Capture the cell that displays the provided text and extract its (X, Y) central coordinate. 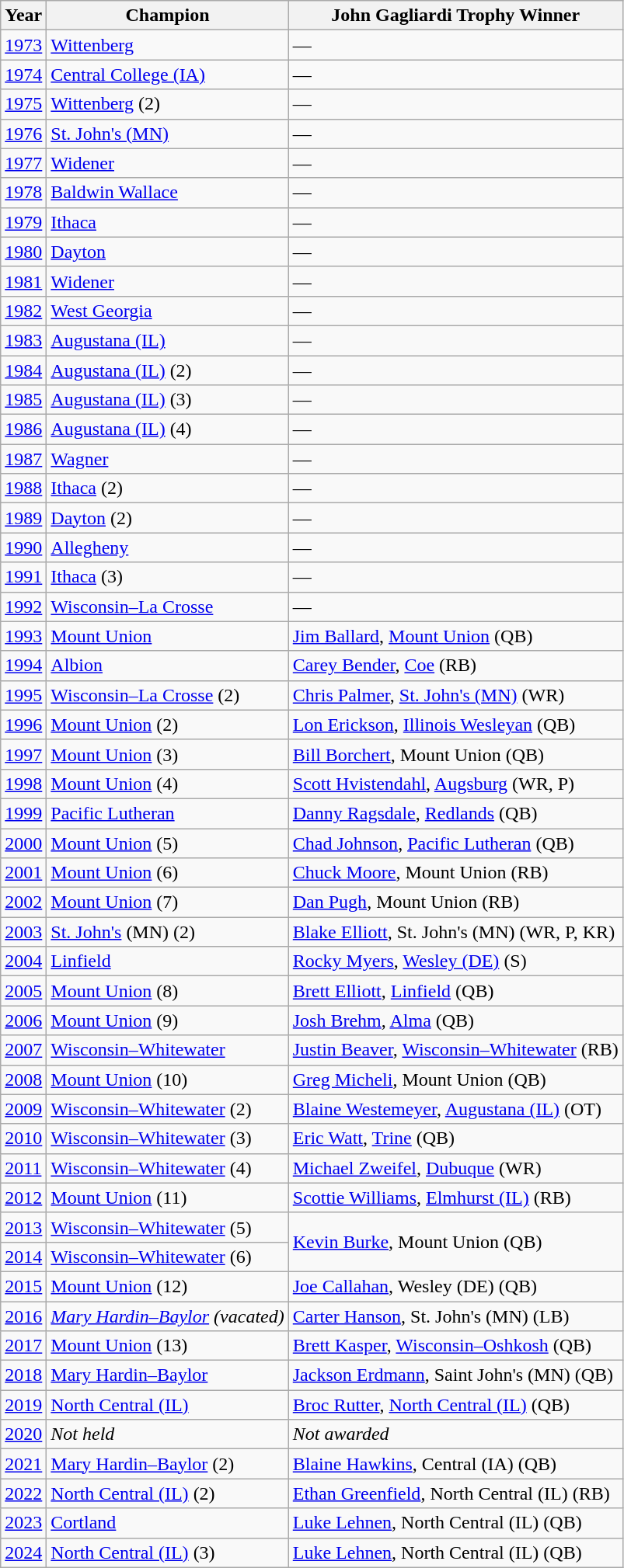
1992 (23, 607)
Year (23, 16)
Wisconsin–Whitewater (168, 1050)
Mount Union (6) (168, 873)
Carey Bender, Coe (RB) (455, 666)
Kevin Burke, Mount Union (QB) (455, 1242)
2002 (23, 902)
Augustana (IL) (4) (168, 429)
Pacific Lutheran (168, 813)
Wittenberg (2) (168, 104)
Mount Union (2) (168, 725)
Blaine Hawkins, Central (IA) (QB) (455, 1464)
1979 (23, 222)
North Central (IL) (168, 1405)
Jackson Erdmann, Saint John's (MN) (QB) (455, 1375)
1984 (23, 370)
Eric Watt, Trine (QB) (455, 1139)
Mount Union (3) (168, 754)
Greg Micheli, Mount Union (QB) (455, 1080)
Mount Union (11) (168, 1198)
1983 (23, 340)
Wisconsin–Whitewater (2) (168, 1109)
2014 (23, 1257)
Bill Borchert, Mount Union (QB) (455, 754)
2020 (23, 1434)
2007 (23, 1050)
2015 (23, 1286)
2004 (23, 961)
Not held (168, 1434)
2024 (23, 1552)
Albion (168, 666)
1993 (23, 636)
Wagner (168, 459)
1989 (23, 518)
Josh Brehm, Alma (QB) (455, 1020)
2021 (23, 1464)
Central College (IA) (168, 75)
2011 (23, 1168)
Dayton (2) (168, 518)
Lon Erickson, Illinois Wesleyan (QB) (455, 725)
Dan Pugh, Mount Union (RB) (455, 902)
2001 (23, 873)
Blaine Westemeyer, Augustana (IL) (OT) (455, 1109)
1974 (23, 75)
2010 (23, 1139)
Wittenberg (168, 45)
1994 (23, 666)
Augustana (IL) (2) (168, 370)
2009 (23, 1109)
Dayton (168, 252)
Mount Union (168, 636)
Rocky Myers, Wesley (DE) (S) (455, 961)
North Central (IL) (2) (168, 1493)
Blake Elliott, St. John's (MN) (WR, P, KR) (455, 932)
Wisconsin–Whitewater (3) (168, 1139)
Ethan Greenfield, North Central (IL) (RB) (455, 1493)
1996 (23, 725)
Mount Union (4) (168, 784)
2008 (23, 1080)
Mount Union (12) (168, 1286)
1990 (23, 548)
Mary Hardin–Baylor (168, 1375)
2013 (23, 1227)
St. John's (MN) (168, 134)
Justin Beaver, Wisconsin–Whitewater (RB) (455, 1050)
2017 (23, 1346)
Mary Hardin–Baylor (vacated) (168, 1316)
1973 (23, 45)
Scottie Williams, Elmhurst (IL) (RB) (455, 1198)
2005 (23, 991)
Mount Union (8) (168, 991)
2003 (23, 932)
Augustana (IL) (168, 340)
Wisconsin–Whitewater (6) (168, 1257)
2016 (23, 1316)
Chris Palmer, St. John's (MN) (WR) (455, 695)
Wisconsin–La Crosse (2) (168, 695)
Not awarded (455, 1434)
1998 (23, 784)
1991 (23, 577)
2000 (23, 843)
Scott Hvistendahl, Augsburg (WR, P) (455, 784)
Ithaca (168, 222)
Brett Elliott, Linfield (QB) (455, 991)
Broc Rutter, North Central (IL) (QB) (455, 1405)
1999 (23, 813)
Augustana (IL) (3) (168, 400)
Baldwin Wallace (168, 193)
Champion (168, 16)
Allegheny (168, 548)
2006 (23, 1020)
Chad Johnson, Pacific Lutheran (QB) (455, 843)
Mary Hardin–Baylor (2) (168, 1464)
1985 (23, 400)
1997 (23, 754)
Cortland (168, 1523)
Linfield (168, 961)
St. John's (MN) (2) (168, 932)
Chuck Moore, Mount Union (RB) (455, 873)
Mount Union (9) (168, 1020)
1976 (23, 134)
Ithaca (2) (168, 488)
1978 (23, 193)
2019 (23, 1405)
Brett Kasper, Wisconsin–Oshkosh (QB) (455, 1346)
West Georgia (168, 311)
2012 (23, 1198)
1977 (23, 163)
John Gagliardi Trophy Winner (455, 16)
Ithaca (3) (168, 577)
Danny Ragsdale, Redlands (QB) (455, 813)
2022 (23, 1493)
Michael Zweifel, Dubuque (WR) (455, 1168)
1981 (23, 281)
1986 (23, 429)
1980 (23, 252)
1982 (23, 311)
Jim Ballard, Mount Union (QB) (455, 636)
2023 (23, 1523)
1988 (23, 488)
1975 (23, 104)
Wisconsin–La Crosse (168, 607)
Mount Union (7) (168, 902)
Mount Union (10) (168, 1080)
Mount Union (5) (168, 843)
Wisconsin–Whitewater (5) (168, 1227)
2018 (23, 1375)
1987 (23, 459)
Carter Hanson, St. John's (MN) (LB) (455, 1316)
Mount Union (13) (168, 1346)
North Central (IL) (3) (168, 1552)
Wisconsin–Whitewater (4) (168, 1168)
1995 (23, 695)
Joe Callahan, Wesley (DE) (QB) (455, 1286)
